Return [x, y] of the center of cell containing provided text 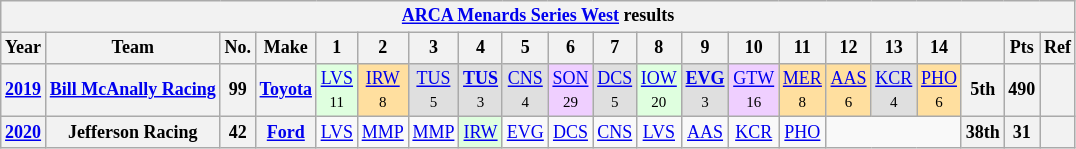
Year [24, 48]
13 [894, 48]
Make [286, 48]
10 [754, 48]
11 [803, 48]
99 [238, 90]
38th [982, 132]
1 [336, 48]
2020 [24, 132]
EVG [525, 132]
KCR [754, 132]
7 [615, 48]
ARCA Menards Series West results [538, 16]
2019 [24, 90]
8 [658, 48]
490 [1022, 90]
TUS3 [481, 90]
No. [238, 48]
DCS5 [615, 90]
PHO [803, 132]
5th [982, 90]
CNS4 [525, 90]
Bill McAnally Racing [132, 90]
MER8 [803, 90]
Team [132, 48]
PHO6 [940, 90]
CNS [615, 132]
EVG3 [705, 90]
AAS [705, 132]
Jefferson Racing [132, 132]
KCR4 [894, 90]
IRW [481, 132]
6 [570, 48]
SON29 [570, 90]
12 [848, 48]
5 [525, 48]
Ford [286, 132]
31 [1022, 132]
9 [705, 48]
3 [434, 48]
AAS6 [848, 90]
4 [481, 48]
LVS11 [336, 90]
2 [382, 48]
42 [238, 132]
Ref [1058, 48]
TUS5 [434, 90]
GTW16 [754, 90]
Toyota [286, 90]
Pts [1022, 48]
14 [940, 48]
IOW20 [658, 90]
DCS [570, 132]
IRW8 [382, 90]
